Scan for the cell matching the given text and deliver its (X, Y) coordinate at center. 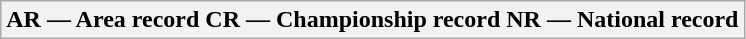
AR — Area record CR — Championship record NR — National record (372, 20)
